Return [x, y] of the center of cell containing provided text 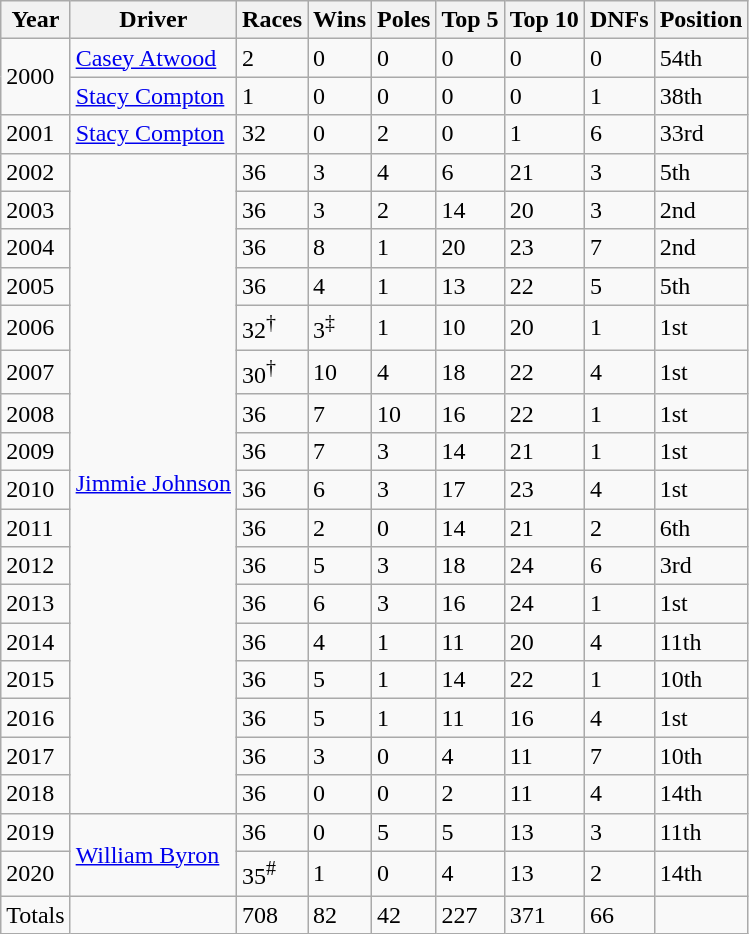
227 [470, 915]
66 [619, 915]
2004 [36, 248]
2012 [36, 566]
2017 [36, 756]
Driver [153, 20]
8 [340, 248]
3‡ [340, 328]
Wins [340, 20]
2003 [36, 210]
2013 [36, 604]
DNFs [619, 20]
17 [470, 489]
2002 [36, 172]
Totals [36, 915]
2010 [36, 489]
2000 [36, 77]
30† [272, 372]
Position [701, 20]
2020 [36, 874]
2011 [36, 528]
42 [404, 915]
32 [272, 134]
3rd [701, 566]
6th [701, 528]
Casey Atwood [153, 58]
2019 [36, 832]
2008 [36, 413]
William Byron [153, 854]
54th [701, 58]
2001 [36, 134]
2016 [36, 718]
Top 5 [470, 20]
82 [340, 915]
2007 [36, 372]
2018 [36, 794]
2006 [36, 328]
2014 [36, 642]
2009 [36, 451]
Jimmie Johnson [153, 483]
708 [272, 915]
38th [701, 96]
371 [544, 915]
35# [272, 874]
2005 [36, 286]
32† [272, 328]
33rd [701, 134]
Races [272, 20]
2015 [36, 680]
Top 10 [544, 20]
Year [36, 20]
Poles [404, 20]
